Return (x, y) of the center of cell containing provided text 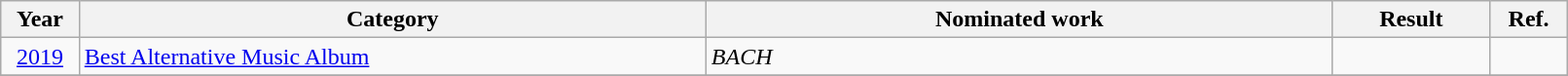
BACH (1019, 57)
Best Alternative Music Album (392, 57)
Category (392, 19)
2019 (40, 57)
Year (40, 19)
Result (1411, 19)
Ref. (1528, 19)
Nominated work (1019, 19)
